Locate the cell with the specified text and output its [x, y] center coordinate. 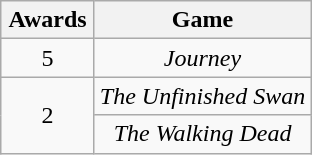
Awards [48, 20]
Game [202, 20]
Journey [202, 58]
2 [48, 115]
The Walking Dead [202, 134]
The Unfinished Swan [202, 96]
5 [48, 58]
